Return the [X, Y] coordinate for the center point of the cell that contains the specified text.  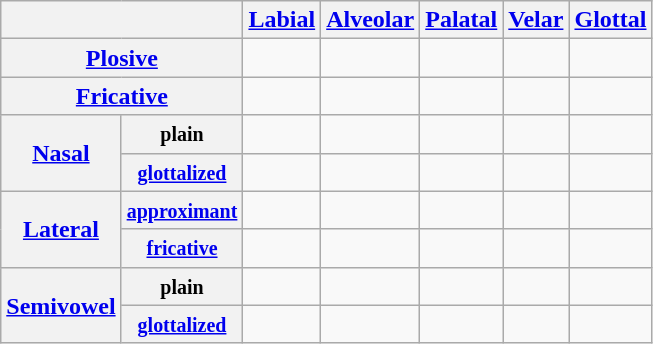
Lateral [61, 229]
Palatal [462, 20]
Glottal [610, 20]
Nasal [61, 153]
Semivowel [61, 305]
Alveolar [370, 20]
fricative [182, 248]
Velar [536, 20]
Plosive [122, 58]
Fricative [122, 96]
approximant [182, 210]
Labial [282, 20]
